Identify which cell holds the provided text, then report its [x, y] central coordinate. 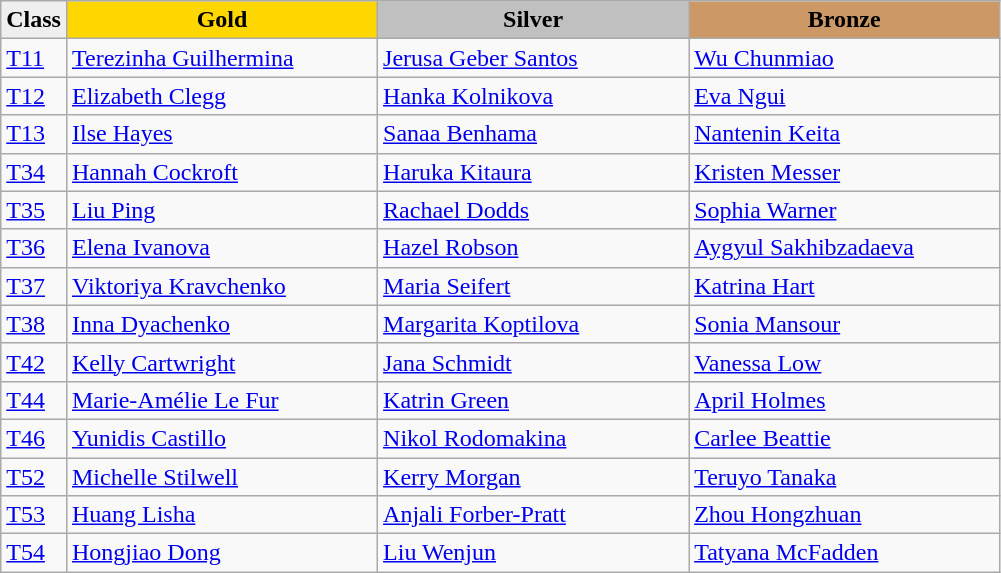
T38 [34, 324]
Kelly Cartwright [222, 362]
T34 [34, 172]
Jana Schmidt [534, 362]
T53 [34, 515]
T44 [34, 400]
Maria Seifert [534, 286]
Viktoriya Kravchenko [222, 286]
Vanessa Low [844, 362]
Nantenin Keita [844, 134]
Wu Chunmiao [844, 58]
Bronze [844, 20]
Haruka Kitaura [534, 172]
Elena Ivanova [222, 248]
Sophia Warner [844, 210]
Hannah Cockroft [222, 172]
T52 [34, 477]
Elizabeth Clegg [222, 96]
Tatyana McFadden [844, 553]
Kristen Messer [844, 172]
Class [34, 20]
Terezinha Guilhermina [222, 58]
April Holmes [844, 400]
Katrina Hart [844, 286]
Margarita Koptilova [534, 324]
Yunidis Castillo [222, 438]
Gold [222, 20]
T12 [34, 96]
Liu Ping [222, 210]
T54 [34, 553]
Sonia Mansour [844, 324]
Katrin Green [534, 400]
Aygyul Sakhibzadaeva [844, 248]
Marie-Amélie Le Fur [222, 400]
Nikol Rodomakina [534, 438]
T13 [34, 134]
Sanaa Benhama [534, 134]
Inna Dyachenko [222, 324]
Hazel Robson [534, 248]
Anjali Forber-Pratt [534, 515]
T11 [34, 58]
Kerry Morgan [534, 477]
Zhou Hongzhuan [844, 515]
Jerusa Geber Santos [534, 58]
Liu Wenjun [534, 553]
T35 [34, 210]
Hanka Kolnikova [534, 96]
T42 [34, 362]
Carlee Beattie [844, 438]
T37 [34, 286]
Michelle Stilwell [222, 477]
Ilse Hayes [222, 134]
T46 [34, 438]
Huang Lisha [222, 515]
Hongjiao Dong [222, 553]
Rachael Dodds [534, 210]
Eva Ngui [844, 96]
Teruyo Tanaka [844, 477]
Silver [534, 20]
T36 [34, 248]
